Identify which cell holds the provided text, then report its (x, y) central coordinate. 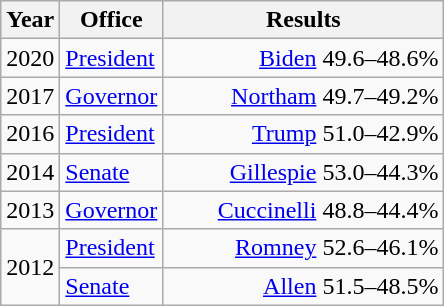
2016 (30, 134)
Allen 51.5–48.5% (304, 286)
Biden 49.6–48.6% (304, 58)
2014 (30, 172)
2013 (30, 210)
Northam 49.7–49.2% (304, 96)
Cuccinelli 48.8–44.4% (304, 210)
Year (30, 20)
Office (112, 20)
2017 (30, 96)
2020 (30, 58)
2012 (30, 267)
Gillespie 53.0–44.3% (304, 172)
Results (304, 20)
Romney 52.6–46.1% (304, 248)
Trump 51.0–42.9% (304, 134)
